Search for the cell housing the specified text and yield its [x, y] center coordinate. 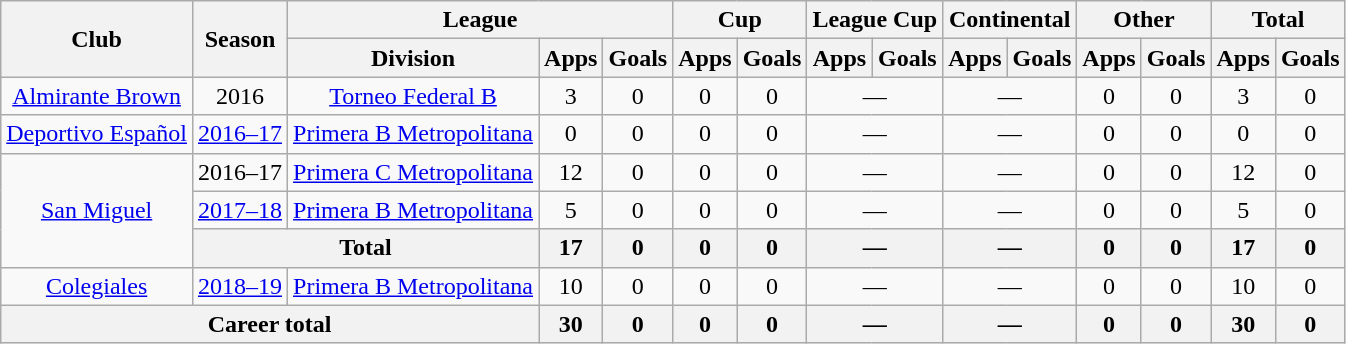
League Cup [875, 20]
San Miguel [97, 210]
Primera C Metropolitana [414, 172]
2017–18 [240, 210]
2016 [240, 96]
Cup [740, 20]
Torneo Federal B [414, 96]
Colegiales [97, 286]
Division [414, 58]
Club [97, 39]
Career total [270, 324]
Deportivo Español [97, 134]
Almirante Brown [97, 96]
League [480, 20]
Season [240, 39]
Continental [1010, 20]
Other [1144, 20]
2018–19 [240, 286]
